Locate the cell with the specified text and output its (X, Y) center coordinate. 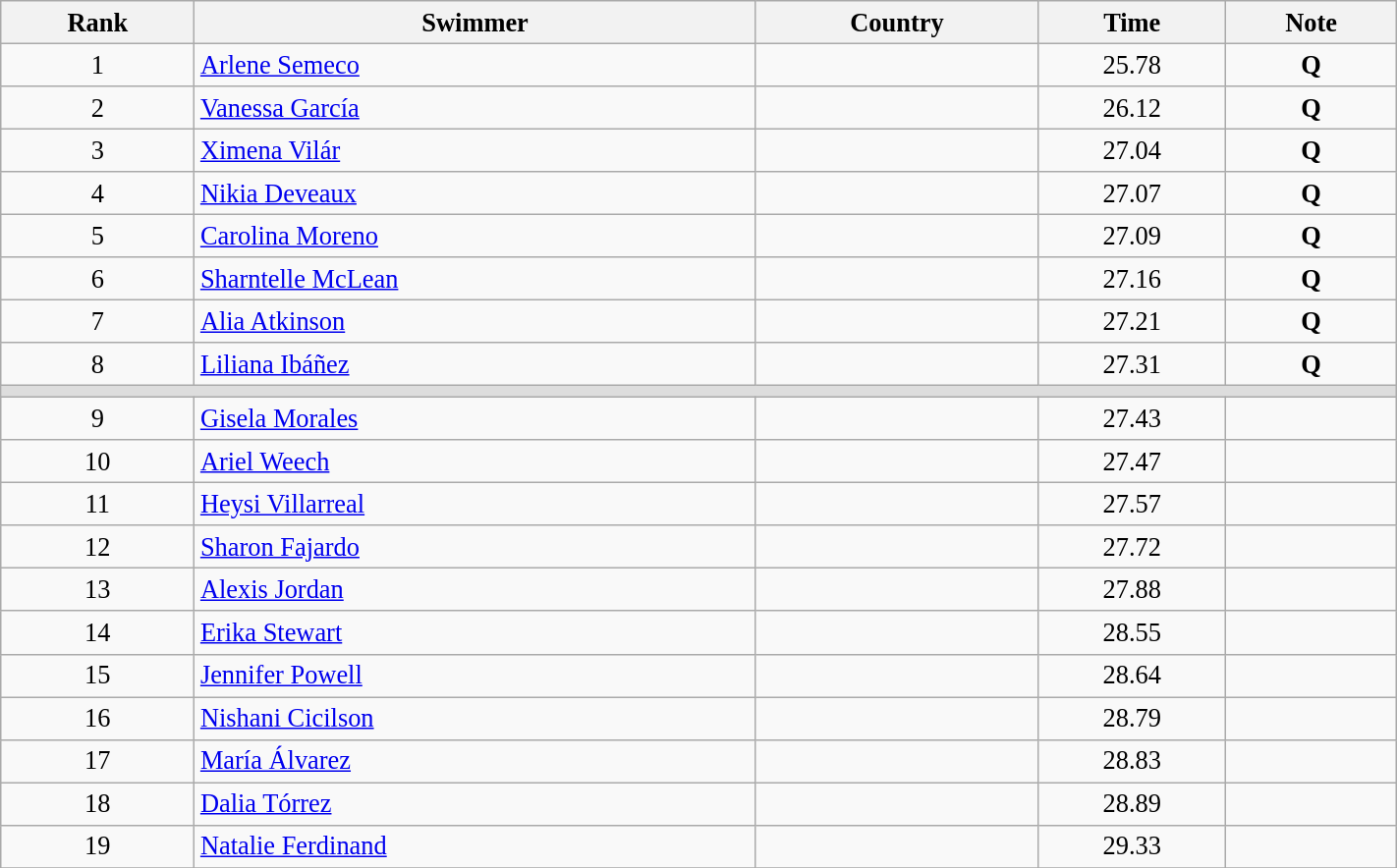
Natalie Ferdinand (475, 846)
11 (98, 504)
28.89 (1132, 803)
19 (98, 846)
13 (98, 589)
Ariel Weech (475, 461)
28.83 (1132, 761)
7 (98, 321)
Alexis Jordan (475, 589)
Sharon Fajardo (475, 547)
Time (1132, 22)
Sharntelle McLean (475, 279)
17 (98, 761)
Heysi Villarreal (475, 504)
27.09 (1132, 236)
6 (98, 279)
27.72 (1132, 547)
16 (98, 718)
Alia Atkinson (475, 321)
27.16 (1132, 279)
27.04 (1132, 150)
Arlene Semeco (475, 65)
28.55 (1132, 632)
Rank (98, 22)
8 (98, 364)
3 (98, 150)
Jennifer Powell (475, 676)
Note (1311, 22)
Erika Stewart (475, 632)
Swimmer (475, 22)
Gisela Morales (475, 418)
15 (98, 676)
26.12 (1132, 107)
27.21 (1132, 321)
28.64 (1132, 676)
28.79 (1132, 718)
27.57 (1132, 504)
Carolina Moreno (475, 236)
Liliana Ibáñez (475, 364)
27.47 (1132, 461)
27.43 (1132, 418)
27.88 (1132, 589)
Dalia Tórrez (475, 803)
Vanessa García (475, 107)
Country (896, 22)
Nikia Deveaux (475, 193)
4 (98, 193)
5 (98, 236)
Nishani Cicilson (475, 718)
18 (98, 803)
10 (98, 461)
1 (98, 65)
12 (98, 547)
Ximena Vilár (475, 150)
27.07 (1132, 193)
29.33 (1132, 846)
25.78 (1132, 65)
9 (98, 418)
14 (98, 632)
María Álvarez (475, 761)
27.31 (1132, 364)
2 (98, 107)
